Pinpoint the cell where the given text exists, returning its (x, y) midpoint coordinate. 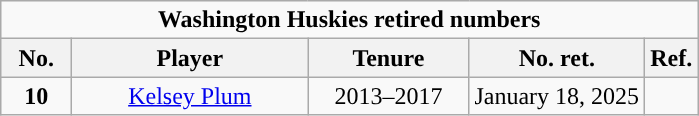
Tenure (388, 58)
No. ret. (557, 58)
No. (36, 58)
Washington Huskies retired numbers (350, 20)
Player (190, 58)
2013–2017 (388, 96)
10 (36, 96)
Ref. (672, 58)
Kelsey Plum (190, 96)
January 18, 2025 (557, 96)
